Find where the given text appears and provide that cell's center as [x, y] coordinate. 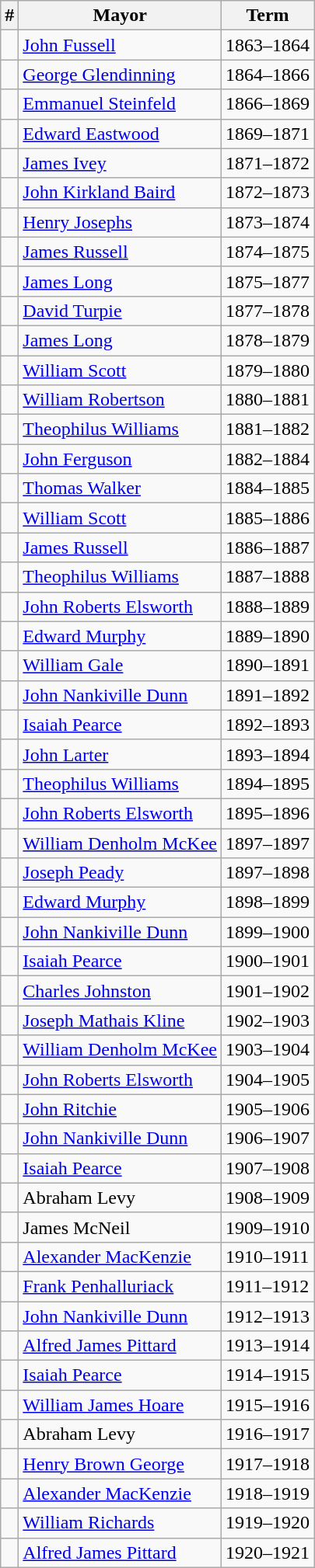
John Larter [120, 754]
Joseph Mathais Kline [120, 1020]
1890–1891 [268, 666]
1907–1908 [268, 1168]
1905–1906 [268, 1109]
1884–1885 [268, 488]
1887–1888 [268, 577]
1903–1904 [268, 1050]
1902–1903 [268, 1020]
1911–1912 [268, 1286]
William Richards [120, 1523]
David Turpie [120, 311]
1882–1884 [268, 459]
1880–1881 [268, 400]
John Fussell [120, 45]
1899–1900 [268, 932]
1912–1913 [268, 1316]
Emmanuel Steinfeld [120, 104]
1906–1907 [268, 1139]
1920–1921 [268, 1552]
William Gale [120, 666]
Joseph Peady [120, 873]
1919–1920 [268, 1523]
1915–1916 [268, 1405]
1874–1875 [268, 252]
1897–1897 [268, 843]
1888–1889 [268, 607]
1871–1872 [268, 163]
Term [268, 16]
James McNeil [120, 1227]
1872–1873 [268, 193]
William Robertson [120, 400]
1917–1918 [268, 1464]
Thomas Walker [120, 488]
1900–1901 [268, 961]
Mayor [120, 16]
Henry Brown George [120, 1464]
1908–1909 [268, 1198]
1913–1914 [268, 1346]
John Ferguson [120, 459]
George Glendinning [120, 75]
1898–1899 [268, 902]
1866–1869 [268, 104]
Charles Johnston [120, 991]
1881–1882 [268, 429]
1892–1893 [268, 725]
1878–1879 [268, 340]
1885–1886 [268, 518]
1894–1895 [268, 784]
John Kirkland Baird [120, 193]
1864–1866 [268, 75]
1889–1890 [268, 636]
# [9, 16]
Frank Penhalluriack [120, 1286]
Henry Josephs [120, 222]
1895–1896 [268, 813]
1875–1877 [268, 281]
1916–1917 [268, 1434]
1910–1911 [268, 1257]
1891–1892 [268, 695]
1914–1915 [268, 1375]
John Ritchie [120, 1109]
1863–1864 [268, 45]
1873–1874 [268, 222]
1918–1919 [268, 1493]
1904–1905 [268, 1080]
Edward Eastwood [120, 134]
1893–1894 [268, 754]
1909–1910 [268, 1227]
1879–1880 [268, 370]
James Ivey [120, 163]
1886–1887 [268, 548]
1877–1878 [268, 311]
William James Hoare [120, 1405]
1897–1898 [268, 873]
1901–1902 [268, 991]
1869–1871 [268, 134]
